Extract the [X, Y] coordinate from the center of the cell holding the provided text.  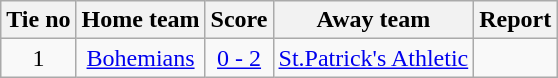
0 - 2 [239, 58]
Bohemians [140, 58]
Tie no [38, 20]
Report [516, 20]
Score [239, 20]
Home team [140, 20]
1 [38, 58]
Away team [374, 20]
St.Patrick's Athletic [374, 58]
